Pinpoint the cell where the given text exists, returning its (x, y) midpoint coordinate. 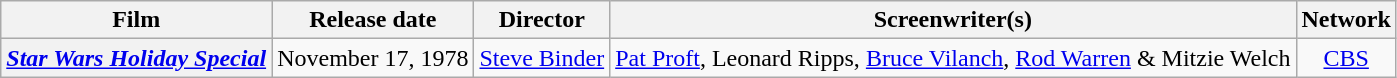
Steve Binder (542, 58)
Film (136, 20)
CBS (1346, 58)
Director (542, 20)
November 17, 1978 (373, 58)
Release date (373, 20)
Star Wars Holiday Special (136, 58)
Screenwriter(s) (953, 20)
Network (1346, 20)
Pat Proft, Leonard Ripps, Bruce Vilanch, Rod Warren & Mitzie Welch (953, 58)
